Extract the (x, y) coordinate from the center of the cell holding the provided text.  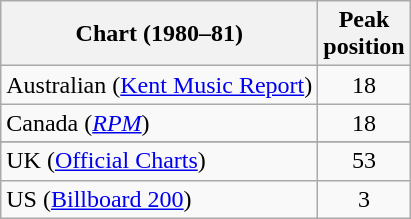
Australian (Kent Music Report) (160, 85)
Canada (RPM) (160, 123)
53 (364, 161)
3 (364, 199)
UK (Official Charts) (160, 161)
Peakposition (364, 34)
US (Billboard 200) (160, 199)
Chart (1980–81) (160, 34)
